Search for the cell housing the specified text and yield its [x, y] center coordinate. 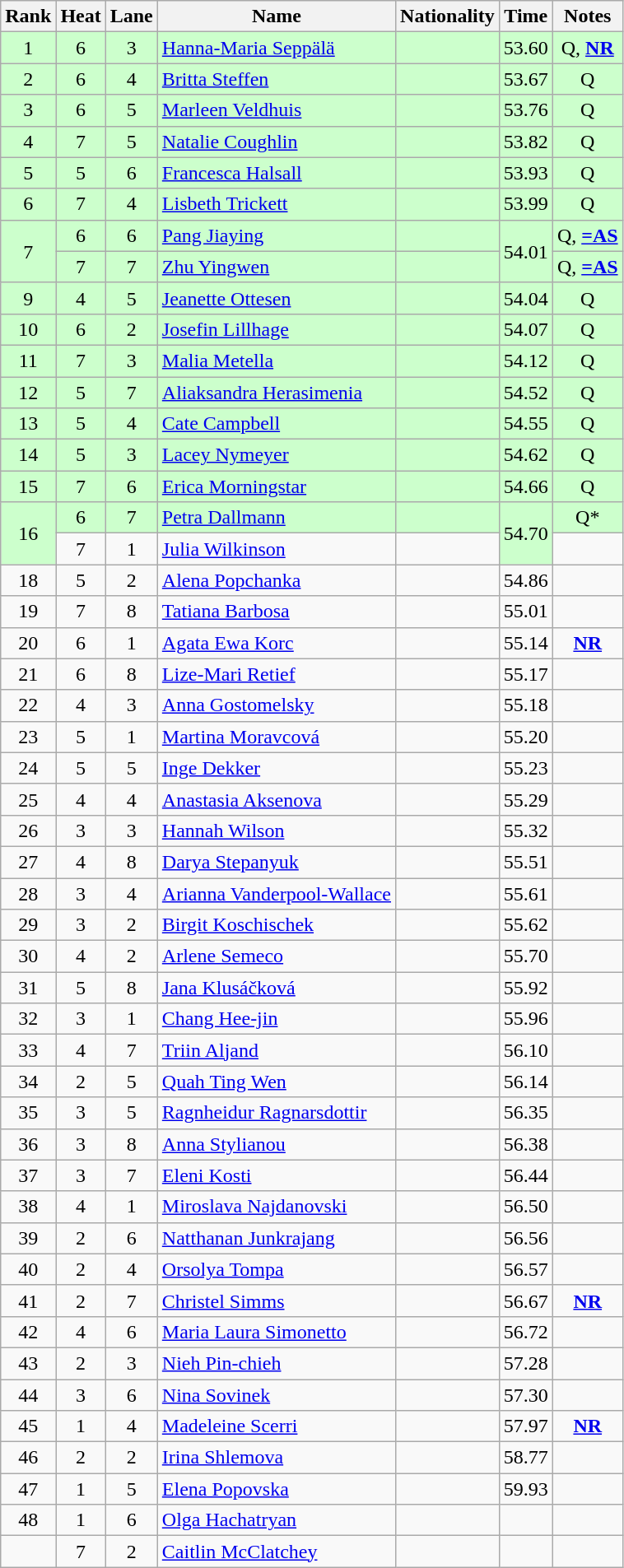
21 [28, 674]
55.70 [525, 956]
Madeleine Scerri [277, 1426]
15 [28, 486]
Name [277, 16]
Irina Shlemova [277, 1458]
Erica Morningstar [277, 486]
Q, NR [588, 48]
56.14 [525, 1082]
Josefin Lillhage [277, 329]
53.93 [525, 173]
Jeanette Ottesen [277, 298]
29 [28, 925]
Natthanan Junkrajang [277, 1238]
Marleen Veldhuis [277, 110]
56.56 [525, 1238]
54.07 [525, 329]
Caitlin McClatchey [277, 1552]
28 [28, 893]
55.20 [525, 737]
39 [28, 1238]
24 [28, 768]
55.61 [525, 893]
14 [28, 455]
Notes [588, 16]
56.44 [525, 1175]
54.70 [525, 533]
54.66 [525, 486]
58.77 [525, 1458]
56.50 [525, 1207]
53.82 [525, 142]
18 [28, 580]
9 [28, 298]
Lane [132, 16]
56.35 [525, 1113]
Nina Sovinek [277, 1395]
41 [28, 1300]
Julia Wilkinson [277, 549]
Olga Hachatryan [277, 1520]
Arianna Vanderpool-Wallace [277, 893]
Britta Steffen [277, 79]
Lacey Nymeyer [277, 455]
Maria Laura Simonetto [277, 1332]
Lize-Mari Retief [277, 674]
55.14 [525, 643]
Triin Aljand [277, 1050]
Heat [81, 16]
Agata Ewa Korc [277, 643]
54.12 [525, 361]
55.62 [525, 925]
Lisbeth Trickett [277, 204]
55.51 [525, 862]
57.30 [525, 1395]
Jana Klusáčková [277, 988]
Anna Stylianou [277, 1144]
Time [525, 16]
56.72 [525, 1332]
55.92 [525, 988]
55.18 [525, 705]
32 [28, 1019]
Anna Gostomelsky [277, 705]
54.55 [525, 424]
46 [28, 1458]
Inge Dekker [277, 768]
48 [28, 1520]
55.29 [525, 799]
Hannah Wilson [277, 831]
Elena Popovska [277, 1489]
Arlene Semeco [277, 956]
Christel Simms [277, 1300]
37 [28, 1175]
12 [28, 393]
33 [28, 1050]
57.97 [525, 1426]
31 [28, 988]
53.99 [525, 204]
54.52 [525, 393]
54.62 [525, 455]
56.38 [525, 1144]
10 [28, 329]
47 [28, 1489]
Darya Stepanyuk [277, 862]
26 [28, 831]
55.96 [525, 1019]
30 [28, 956]
Aliaksandra Herasimenia [277, 393]
54.01 [525, 251]
45 [28, 1426]
Nationality [448, 16]
35 [28, 1113]
Tatiana Barbosa [277, 612]
Hanna-Maria Seppälä [277, 48]
Ragnheidur Ragnarsdottir [277, 1113]
36 [28, 1144]
Quah Ting Wen [277, 1082]
27 [28, 862]
56.57 [525, 1269]
20 [28, 643]
55.01 [525, 612]
57.28 [525, 1363]
Alena Popchanka [277, 580]
Anastasia Aksenova [277, 799]
23 [28, 737]
22 [28, 705]
16 [28, 533]
Q* [588, 518]
56.67 [525, 1300]
11 [28, 361]
Rank [28, 16]
53.60 [525, 48]
34 [28, 1082]
25 [28, 799]
19 [28, 612]
13 [28, 424]
Eleni Kosti [277, 1175]
Martina Moravcová [277, 737]
55.23 [525, 768]
Pang Jiaying [277, 235]
Cate Campbell [277, 424]
54.86 [525, 580]
42 [28, 1332]
Orsolya Tompa [277, 1269]
55.32 [525, 831]
Zhu Yingwen [277, 267]
Miroslava Najdanovski [277, 1207]
Malia Metella [277, 361]
43 [28, 1363]
54.04 [525, 298]
Chang Hee-jin [277, 1019]
Natalie Coughlin [277, 142]
56.10 [525, 1050]
Birgit Koschischek [277, 925]
44 [28, 1395]
53.67 [525, 79]
Petra Dallmann [277, 518]
38 [28, 1207]
55.17 [525, 674]
Francesca Halsall [277, 173]
59.93 [525, 1489]
40 [28, 1269]
Nieh Pin-chieh [277, 1363]
53.76 [525, 110]
